Output the [x, y] coordinate of the center of the cell containing the given text.  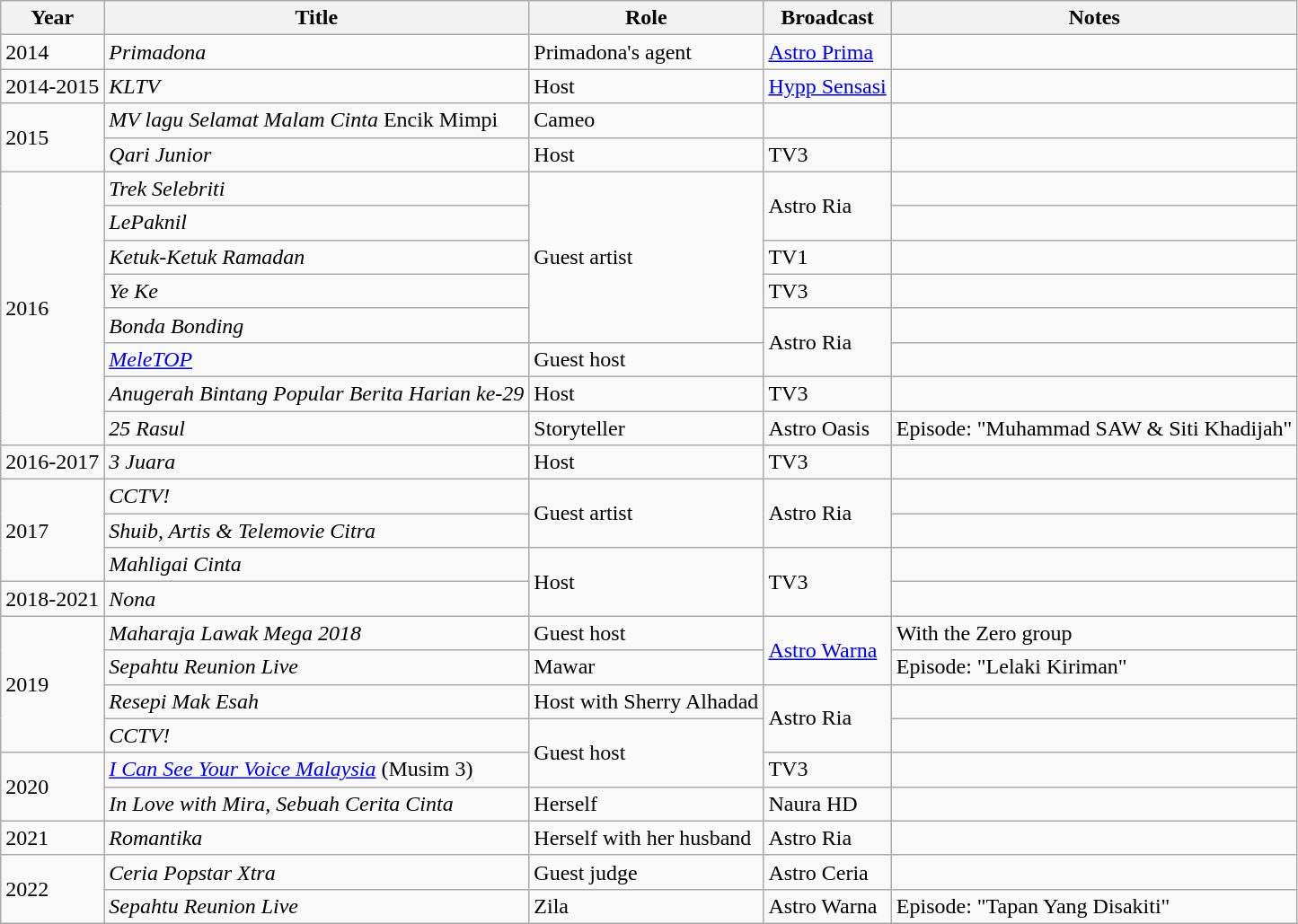
Host with Sherry Alhadad [647, 701]
Episode: "Lelaki Kiriman" [1094, 667]
MeleTOP [316, 359]
MV lagu Selamat Malam Cinta Encik Mimpi [316, 120]
2014-2015 [52, 86]
Resepi Mak Esah [316, 701]
2021 [52, 838]
2015 [52, 137]
Mawar [647, 667]
Astro Oasis [827, 428]
Primadona [316, 52]
Episode: "Tapan Yang Disakiti" [1094, 906]
Role [647, 18]
Herself [647, 804]
2022 [52, 889]
25 Rasul [316, 428]
Zila [647, 906]
2016-2017 [52, 462]
Episode: "Muhammad SAW & Siti Khadijah" [1094, 428]
2014 [52, 52]
In Love with Mira, Sebuah Cerita Cinta [316, 804]
Cameo [647, 120]
Shuib, Artis & Telemovie Citra [316, 531]
Hypp Sensasi [827, 86]
Notes [1094, 18]
LePaknil [316, 223]
Astro Ceria [827, 872]
Astro Prima [827, 52]
With the Zero group [1094, 633]
Nona [316, 599]
I Can See Your Voice Malaysia (Musim 3) [316, 770]
Naura HD [827, 804]
Ketuk-Ketuk Ramadan [316, 257]
3 Juara [316, 462]
Primadona's agent [647, 52]
2017 [52, 531]
TV1 [827, 257]
KLTV [316, 86]
Ye Ke [316, 291]
Trek Selebriti [316, 189]
2019 [52, 684]
Title [316, 18]
2020 [52, 787]
Broadcast [827, 18]
Mahligai Cinta [316, 565]
Herself with her husband [647, 838]
Guest judge [647, 872]
Storyteller [647, 428]
Year [52, 18]
Qari Junior [316, 154]
Ceria Popstar Xtra [316, 872]
Anugerah Bintang Popular Berita Harian ke-29 [316, 393]
2018-2021 [52, 599]
Bonda Bonding [316, 325]
Maharaja Lawak Mega 2018 [316, 633]
2016 [52, 308]
Romantika [316, 838]
